Output the (X, Y) coordinate of the center of the cell containing the given text.  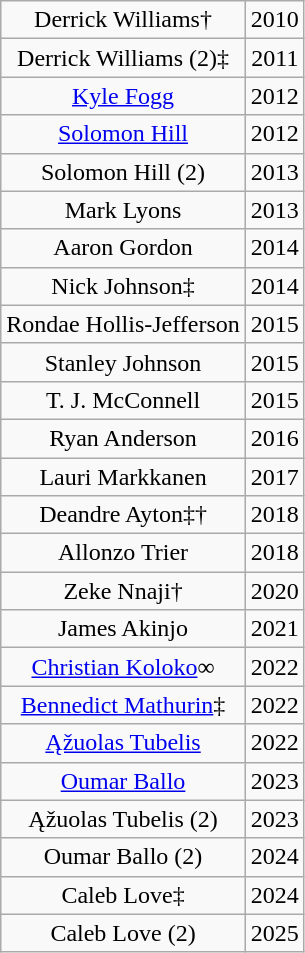
Derrick Williams (2)‡ (124, 58)
2016 (274, 438)
Ąžuolas Tubelis (124, 743)
Derrick Williams† (124, 20)
Solomon Hill (2) (124, 172)
Aaron Gordon (124, 248)
T. J. McConnell (124, 400)
Nick Johnson‡ (124, 286)
Ąžuolas Tubelis (2) (124, 819)
Christian Koloko∞ (124, 667)
Solomon Hill (124, 134)
Caleb Love (2) (124, 933)
Mark Lyons (124, 210)
Stanley Johnson (124, 362)
Kyle Fogg (124, 96)
Oumar Ballo (2) (124, 857)
Deandre Ayton‡† (124, 515)
Oumar Ballo (124, 781)
2010 (274, 20)
James Akinjo (124, 629)
Zeke Nnaji† (124, 591)
Lauri Markkanen (124, 477)
Ryan Anderson (124, 438)
2017 (274, 477)
Rondae Hollis-Jefferson (124, 324)
Caleb Love‡ (124, 895)
2025 (274, 933)
2020 (274, 591)
Allonzo Trier (124, 553)
2021 (274, 629)
2011 (274, 58)
Bennedict Mathurin‡ (124, 705)
